Identify which cell holds the provided text, then report its (X, Y) central coordinate. 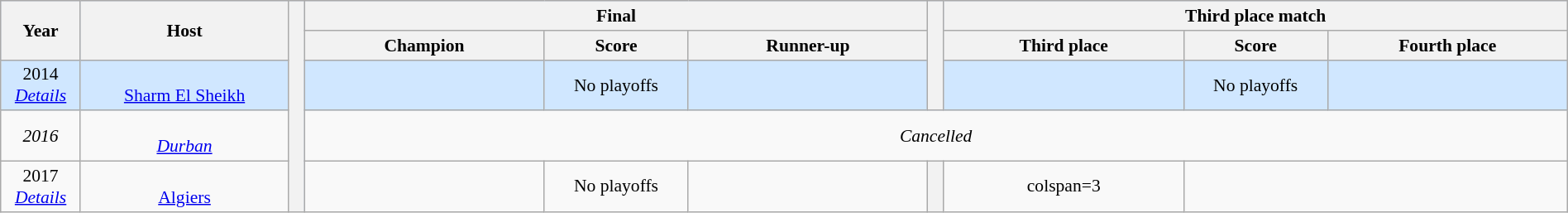
colspan=3 (1064, 187)
Champion (424, 46)
2016 (41, 136)
2014Details (41, 85)
2017Details (41, 187)
Sharm El Sheikh (184, 85)
Durban (184, 136)
Runner-up (808, 46)
Cancelled (936, 136)
Third place (1064, 46)
Host (184, 30)
Fourth place (1447, 46)
Year (41, 30)
Third place match (1255, 16)
Algiers (184, 187)
Final (616, 16)
